Output the [x, y] coordinate of the center of the cell containing the given text.  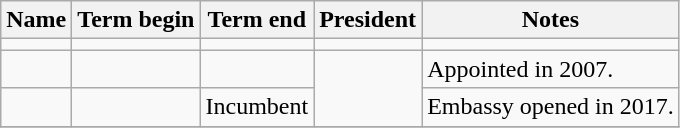
Term begin [136, 20]
Incumbent [257, 107]
Embassy opened in 2017. [551, 107]
Appointed in 2007. [551, 69]
President [368, 20]
Term end [257, 20]
Notes [551, 20]
Name [36, 20]
